From the cell containing the given text, extract its center point as [x, y] coordinate. 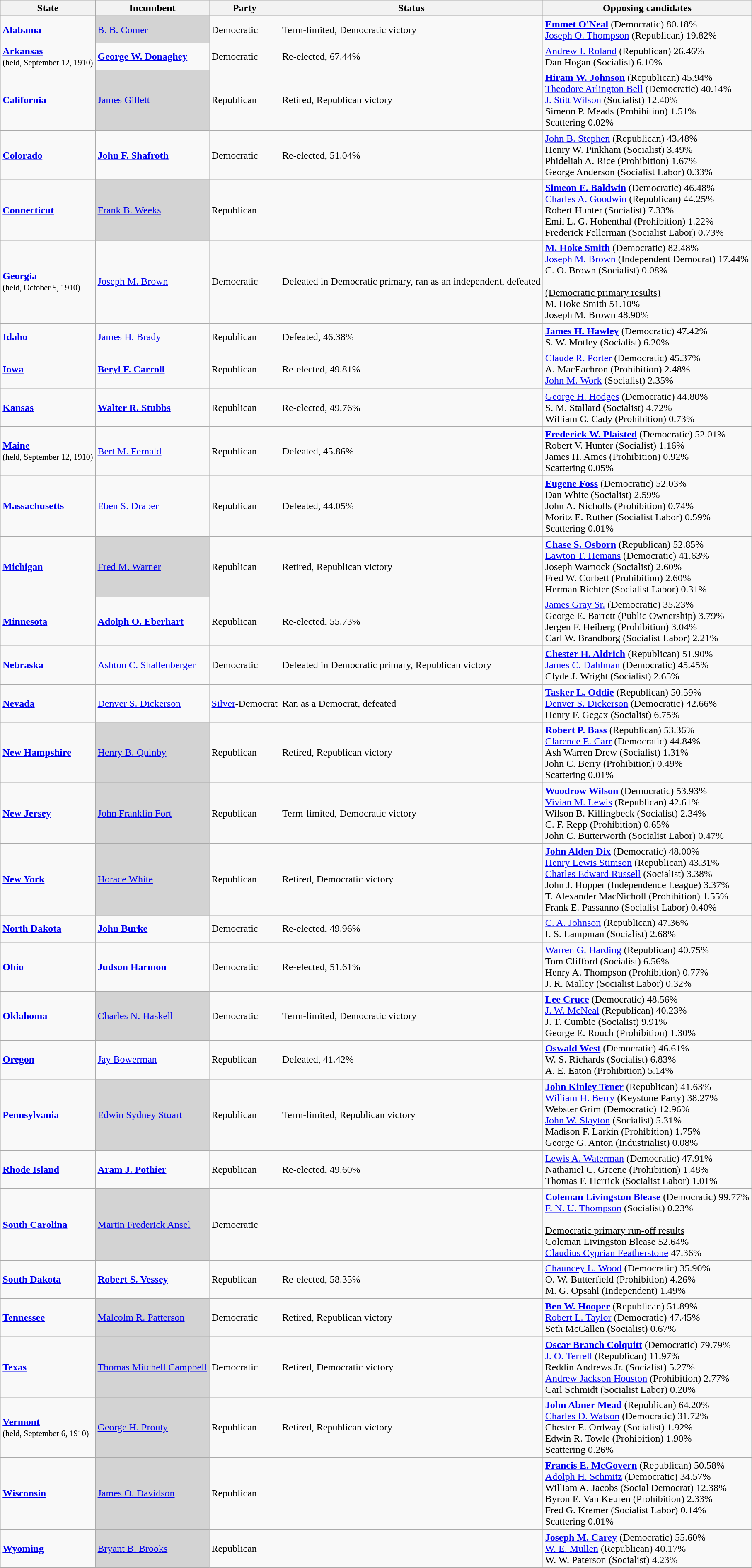
Charles N. Haskell [152, 1016]
Defeated, 45.86% [412, 451]
Joseph M. Brown [152, 282]
Lewis A. Waterman (Democratic) 47.91%Nathaniel C. Greene (Prohibition) 1.48%Thomas F. Herrick (Socialist Labor) 1.01% [647, 1169]
State [48, 8]
Term-limited, Republican victory [412, 1114]
Edwin Sydney Stuart [152, 1114]
James O. Davidson [152, 1494]
John B. Stephen (Republican) 43.48%Henry W. Pinkham (Socialist) 3.49%Phideliah A. Rice (Prohibition) 1.67%George Anderson (Socialist Labor) 0.33% [647, 155]
Claude R. Porter (Democratic) 45.37%A. MacEachron (Prohibition) 2.48%John M. Work (Socialist) 2.35% [647, 369]
John F. Shafroth [152, 155]
Malcolm R. Patterson [152, 1317]
John Franklin Fort [152, 813]
North Dakota [48, 929]
Re-elected, 58.35% [412, 1279]
James H. Hawley (Democratic) 47.42%S. W. Motley (Socialist) 6.20% [647, 336]
Pennsylvania [48, 1114]
Ben W. Hooper (Republican) 51.89%Robert L. Taylor (Democratic) 47.45%Seth McCallen (Socialist) 0.67% [647, 1317]
Rhode Island [48, 1169]
Robert S. Vessey [152, 1279]
New Jersey [48, 813]
Incumbent [152, 8]
Defeated in Democratic primary, Republican victory [412, 665]
Iowa [48, 369]
Bryant B. Brooks [152, 1549]
Horace White [152, 879]
Henry B. Quinby [152, 753]
Oklahoma [48, 1016]
Colorado [48, 155]
Party [244, 8]
Tasker L. Oddie (Republican) 50.59%Denver S. Dickerson (Democratic) 42.66%Henry F. Gegax (Socialist) 6.75% [647, 703]
Connecticut [48, 210]
Oregon [48, 1060]
Oswald West (Democratic) 46.61%W. S. Richards (Socialist) 6.83%A. E. Eaton (Prohibition) 5.14% [647, 1060]
Re-elected, 51.04% [412, 155]
South Dakota [48, 1279]
Massachusetts [48, 506]
Status [412, 8]
Jay Bowerman [152, 1060]
Martin Frederick Ansel [152, 1225]
Frederick W. Plaisted (Democratic) 52.01%Robert V. Hunter (Socialist) 1.16%James H. Ames (Prohibition) 0.92%Scattering 0.05% [647, 451]
New Hampshire [48, 753]
C. A. Johnson (Republican) 47.36%I. S. Lampman (Socialist) 2.68% [647, 929]
Kansas [48, 407]
Re-elected, 49.76% [412, 407]
Chester H. Aldrich (Republican) 51.90%James C. Dahlman (Democratic) 45.45%Clyde J. Wright (Socialist) 2.65% [647, 665]
Re-elected, 67.44% [412, 56]
Re-elected, 49.96% [412, 929]
South Carolina [48, 1225]
Nevada [48, 703]
Maine(held, September 12, 1910) [48, 451]
Tennessee [48, 1317]
Alabama [48, 30]
Thomas Mitchell Campbell [152, 1367]
Adolph O. Eberhart [152, 621]
George H. Prouty [152, 1428]
George H. Hodges (Democratic) 44.80%S. M. Stallard (Socialist) 4.72%William C. Cady (Prohibition) 0.73% [647, 407]
Minnesota [48, 621]
Judson Harmon [152, 967]
Ohio [48, 967]
California [48, 100]
Michigan [48, 566]
Re-elected, 49.81% [412, 369]
Vermont(held, September 6, 1910) [48, 1428]
Wyoming [48, 1549]
Opposing candidates [647, 8]
Defeated in Democratic primary, ran as an independent, defeated [412, 282]
New York [48, 879]
Aram J. Pothier [152, 1169]
Idaho [48, 336]
Chauncey L. Wood (Democratic) 35.90%O. W. Butterfield (Prohibition) 4.26%M. G. Opsahl (Independent) 1.49% [647, 1279]
Frank B. Weeks [152, 210]
Emmet O'Neal (Democratic) 80.18%Joseph O. Thompson (Republican) 19.82% [647, 30]
Silver-Democrat [244, 703]
Joseph M. Carey (Democratic) 55.60%W. E. Mullen (Republican) 40.17%W. W. Paterson (Socialist) 4.23% [647, 1549]
Warren G. Harding (Republican) 40.75%Tom Clifford (Socialist) 6.56%Henry A. Thompson (Prohibition) 0.77%J. R. Malley (Socialist Labor) 0.32% [647, 967]
Texas [48, 1367]
Fred M. Warner [152, 566]
Defeated, 46.38% [412, 336]
Beryl F. Carroll [152, 369]
Ran as a Democrat, defeated [412, 703]
Nebraska [48, 665]
B. B. Comer [152, 30]
Re-elected, 49.60% [412, 1169]
James H. Brady [152, 336]
Wisconsin [48, 1494]
Defeated, 41.42% [412, 1060]
Bert M. Fernald [152, 451]
James Gillett [152, 100]
Re-elected, 55.73% [412, 621]
Denver S. Dickerson [152, 703]
Ashton C. Shallenberger [152, 665]
Eben S. Draper [152, 506]
Arkansas(held, September 12, 1910) [48, 56]
John Burke [152, 929]
Andrew I. Roland (Republican) 26.46%Dan Hogan (Socialist) 6.10% [647, 56]
Walter R. Stubbs [152, 407]
Defeated, 44.05% [412, 506]
Re-elected, 51.61% [412, 967]
George W. Donaghey [152, 56]
Georgia(held, October 5, 1910) [48, 282]
Lee Cruce (Democratic) 48.56%J. W. McNeal (Republican) 40.23%J. T. Cumbie (Socialist) 9.91%George E. Rouch (Prohibition) 1.30% [647, 1016]
